Find where the given text appears and provide that cell's center as (x, y) coordinate. 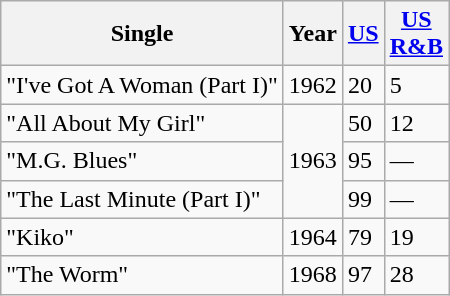
5 (416, 85)
20 (363, 85)
USR&B (416, 34)
1964 (312, 237)
97 (363, 275)
1968 (312, 275)
28 (416, 275)
"M.G. Blues" (142, 161)
"I've Got A Woman (Part I)" (142, 85)
1963 (312, 161)
US (363, 34)
12 (416, 123)
"The Worm" (142, 275)
19 (416, 237)
79 (363, 237)
1962 (312, 85)
95 (363, 161)
Single (142, 34)
"All About My Girl" (142, 123)
99 (363, 199)
"Kiko" (142, 237)
Year (312, 34)
"The Last Minute (Part I)" (142, 199)
50 (363, 123)
